Identify which cell holds the provided text, then report its [X, Y] central coordinate. 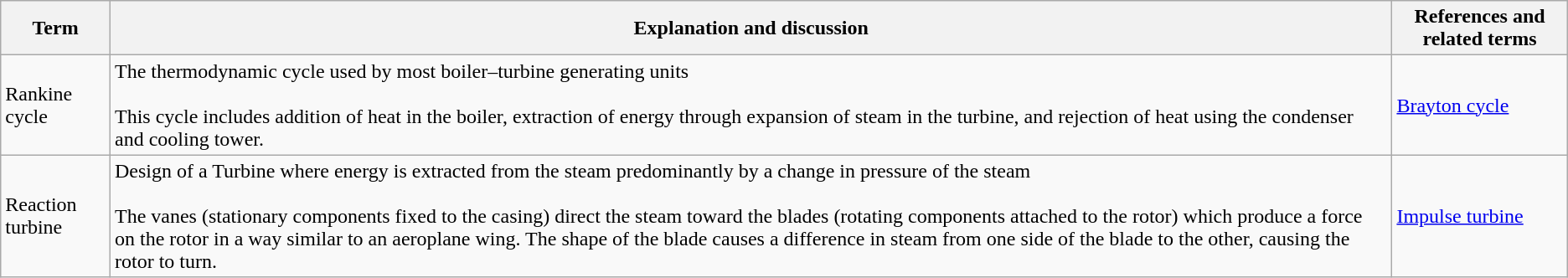
Explanation and discussion [750, 28]
References and related terms [1479, 28]
Rankine cycle [55, 106]
Impulse turbine [1479, 216]
Term [55, 28]
Brayton cycle [1479, 106]
Reaction turbine [55, 216]
